Identify which cell holds the provided text, then report its [X, Y] central coordinate. 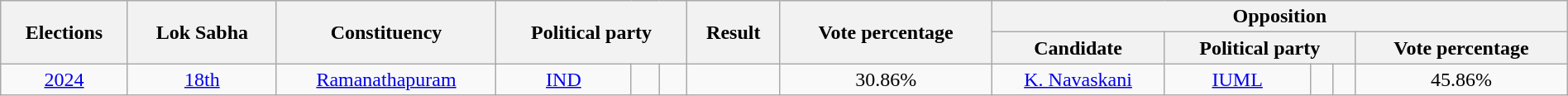
Candidate [1078, 48]
K. Navaskani [1078, 79]
Opposition [1279, 17]
IUML [1237, 79]
Elections [65, 32]
Ramanathapuram [385, 79]
45.86% [1462, 79]
Lok Sabha [202, 32]
Constituency [385, 32]
Result [734, 32]
2024 [65, 79]
IND [564, 79]
18th [202, 79]
30.86% [886, 79]
